Provide the [x, y] coordinate of the cell's center where the given text is located.  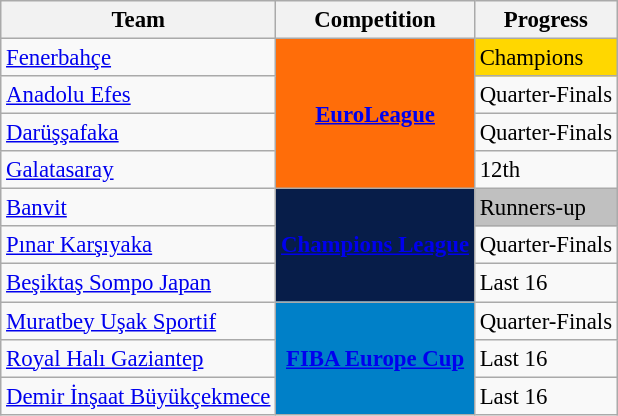
FIBA Europe Cup [376, 358]
Banvit [138, 208]
Progress [546, 20]
Demir İnşaat Büyükçekmece [138, 396]
12th [546, 170]
Champions [546, 58]
Fenerbahçe [138, 58]
Royal Halı Gaziantep [138, 358]
Galatasaray [138, 170]
Champions League [376, 246]
Team [138, 20]
EuroLeague [376, 114]
Darüşşafaka [138, 133]
Competition [376, 20]
Pınar Karşıyaka [138, 245]
Beşiktaş Sompo Japan [138, 283]
Runners-up [546, 208]
Anadolu Efes [138, 95]
Muratbey Uşak Sportif [138, 321]
